Provide the [x, y] coordinate of the cell's center where the given text is located.  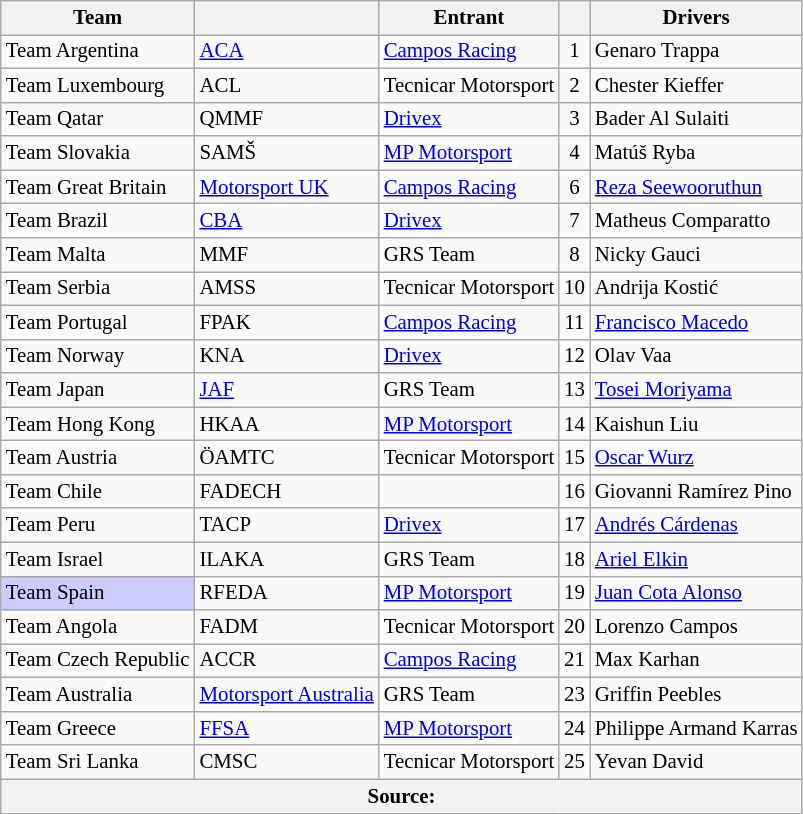
ACL [286, 85]
1 [574, 51]
14 [574, 424]
Team Argentina [98, 51]
Reza Seewooruthun [696, 187]
12 [574, 356]
Team Norway [98, 356]
Team Portugal [98, 322]
19 [574, 593]
Andrija Kostić [696, 288]
Team Qatar [98, 119]
Matúš Ryba [696, 153]
Team Malta [98, 255]
Team Brazil [98, 221]
Ariel Elkin [696, 559]
Griffin Peebles [696, 695]
ACA [286, 51]
17 [574, 525]
Team Spain [98, 593]
4 [574, 153]
SAMŠ [286, 153]
QMMF [286, 119]
CBA [286, 221]
KNA [286, 356]
Team Luxembourg [98, 85]
24 [574, 728]
Francisco Macedo [696, 322]
AMSS [286, 288]
Team Great Britain [98, 187]
Nicky Gauci [696, 255]
Matheus Comparatto [696, 221]
FFSA [286, 728]
Team Austria [98, 458]
6 [574, 187]
Team Czech Republic [98, 661]
Team [98, 18]
FADM [286, 627]
Team Chile [98, 491]
Motorsport UK [286, 187]
Chester Kieffer [696, 85]
8 [574, 255]
ACCR [286, 661]
Team Hong Kong [98, 424]
20 [574, 627]
2 [574, 85]
Drivers [696, 18]
13 [574, 390]
MMF [286, 255]
23 [574, 695]
Source: [402, 796]
HKAA [286, 424]
Giovanni Ramírez Pino [696, 491]
16 [574, 491]
21 [574, 661]
Team Sri Lanka [98, 762]
Max Karhan [696, 661]
Kaishun Liu [696, 424]
ÖAMTC [286, 458]
Tosei Moriyama [696, 390]
FADECH [286, 491]
TACP [286, 525]
Team Slovakia [98, 153]
CMSC [286, 762]
ILAKA [286, 559]
Lorenzo Campos [696, 627]
Olav Vaa [696, 356]
Team Serbia [98, 288]
Entrant [469, 18]
Philippe Armand Karras [696, 728]
Motorsport Australia [286, 695]
Andrés Cárdenas [696, 525]
3 [574, 119]
Bader Al Sulaiti [696, 119]
Yevan David [696, 762]
7 [574, 221]
Team Australia [98, 695]
10 [574, 288]
Oscar Wurz [696, 458]
Team Israel [98, 559]
Team Angola [98, 627]
Genaro Trappa [696, 51]
FPAK [286, 322]
18 [574, 559]
15 [574, 458]
11 [574, 322]
RFEDA [286, 593]
25 [574, 762]
Team Japan [98, 390]
Team Greece [98, 728]
Juan Cota Alonso [696, 593]
Team Peru [98, 525]
JAF [286, 390]
